Return [x, y] of the center of cell containing provided text 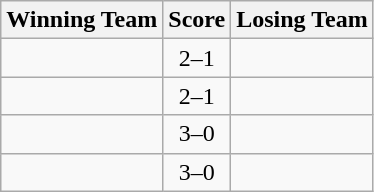
Score [197, 20]
Losing Team [302, 20]
Winning Team [82, 20]
